Return [X, Y] of the center of cell containing provided text 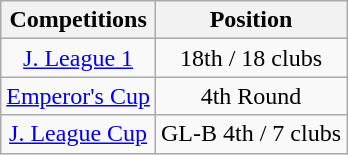
J. League 1 [78, 58]
GL-B 4th / 7 clubs [250, 134]
Emperor's Cup [78, 96]
Competitions [78, 20]
J. League Cup [78, 134]
4th Round [250, 96]
18th / 18 clubs [250, 58]
Position [250, 20]
